Find where the given text appears and provide that cell's center as (x, y) coordinate. 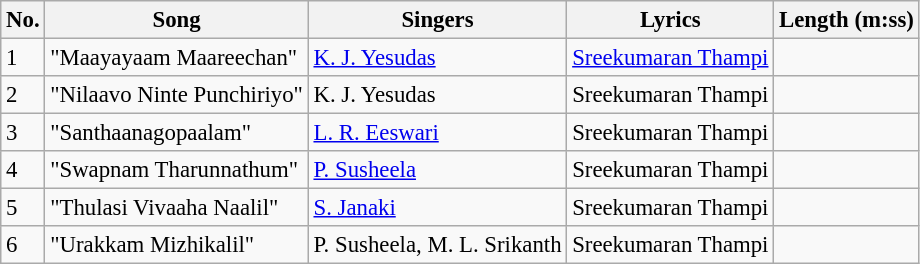
S. Janaki (438, 208)
3 (23, 133)
2 (23, 95)
4 (23, 170)
"Maayayaam Maareechan" (176, 58)
Length (m:ss) (846, 20)
Song (176, 20)
1 (23, 58)
5 (23, 208)
P. Susheela (438, 170)
"Swapnam Tharunnathum" (176, 170)
No. (23, 20)
Lyrics (670, 20)
6 (23, 245)
"Thulasi Vivaaha Naalil" (176, 208)
"Urakkam Mizhikalil" (176, 245)
"Nilaavo Ninte Punchiriyo" (176, 95)
L. R. Eeswari (438, 133)
Singers (438, 20)
"Santhaanagopaalam" (176, 133)
P. Susheela, M. L. Srikanth (438, 245)
